Find where the given text appears and provide that cell's center as (X, Y) coordinate. 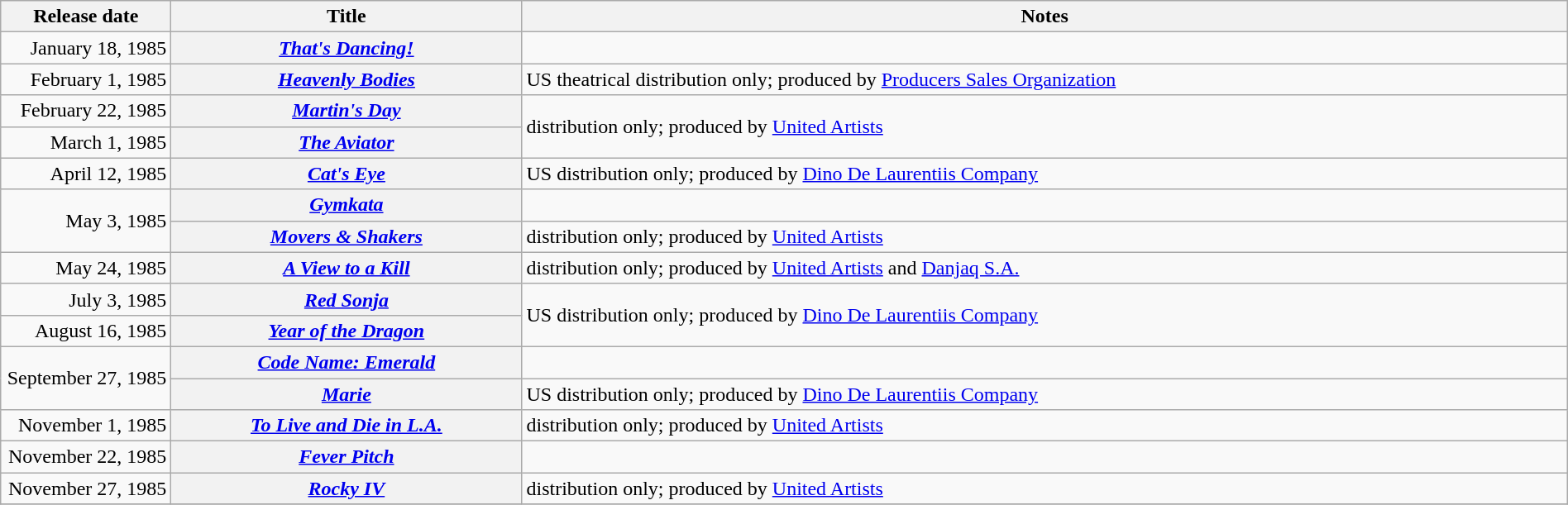
January 18, 1985 (86, 48)
Heavenly Bodies (347, 79)
Gymkata (347, 205)
To Live and Die in L.A. (347, 426)
A View to a Kill (347, 268)
distribution only; produced by United Artists and Danjaq S.A. (1045, 268)
Martin's Day (347, 111)
Movers & Shakers (347, 236)
August 16, 1985 (86, 331)
Release date (86, 17)
May 24, 1985 (86, 268)
Rocky IV (347, 488)
May 3, 1985 (86, 221)
July 3, 1985 (86, 299)
Year of the Dragon (347, 331)
February 22, 1985 (86, 111)
Code Name: Emerald (347, 362)
Fever Pitch (347, 457)
That's Dancing! (347, 48)
US theatrical distribution only; produced by Producers Sales Organization (1045, 79)
September 27, 1985 (86, 378)
The Aviator (347, 142)
April 12, 1985 (86, 174)
March 1, 1985 (86, 142)
February 1, 1985 (86, 79)
Title (347, 17)
November 22, 1985 (86, 457)
Notes (1045, 17)
Marie (347, 394)
Cat's Eye (347, 174)
November 27, 1985 (86, 488)
November 1, 1985 (86, 426)
Red Sonja (347, 299)
